Scan for the cell matching the given text and deliver its (x, y) coordinate at center. 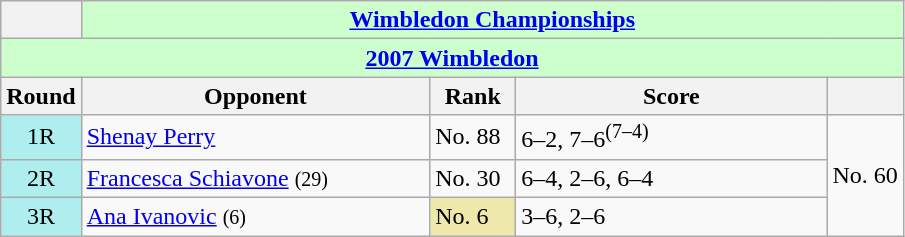
Wimbledon Championships (492, 20)
Rank (473, 96)
2R (41, 178)
6–2, 7–6(7–4) (672, 138)
No. 30 (473, 178)
Ana Ivanovic (6) (256, 217)
3–6, 2–6 (672, 217)
Round (41, 96)
3R (41, 217)
Francesca Schiavone (29) (256, 178)
1R (41, 138)
Score (672, 96)
Opponent (256, 96)
Shenay Perry (256, 138)
2007 Wimbledon (452, 58)
No. 88 (473, 138)
No. 60 (865, 176)
6–4, 2–6, 6–4 (672, 178)
No. 6 (473, 217)
